Find where the given text appears and provide that cell's center as (X, Y) coordinate. 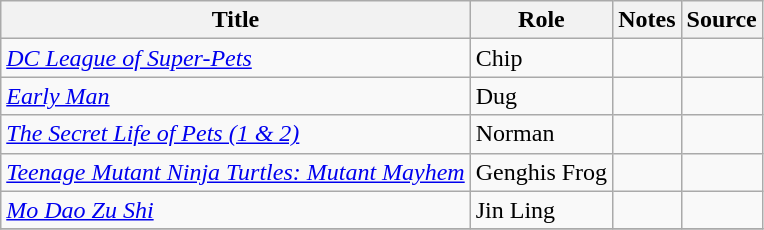
Role (541, 20)
Mo Dao Zu Shi (236, 210)
Chip (541, 58)
Genghis Frog (541, 172)
DC League of Super-Pets (236, 58)
Early Man (236, 96)
Dug (541, 96)
Title (236, 20)
Notes (647, 20)
The Secret Life of Pets (1 & 2) (236, 134)
Teenage Mutant Ninja Turtles: Mutant Mayhem (236, 172)
Source (722, 20)
Jin Ling (541, 210)
Norman (541, 134)
